Output the [x, y] coordinate of the center of the cell containing the given text.  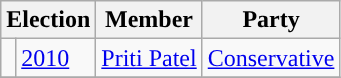
2010 [56, 58]
Member [149, 20]
Conservative [271, 58]
Priti Patel [149, 58]
Election [48, 20]
Party [271, 20]
